Extract the [x, y] coordinate from the center of the cell holding the provided text.  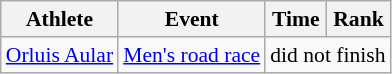
Rank [358, 19]
did not finish [328, 55]
Time [296, 19]
Event [192, 19]
Orluis Aular [60, 55]
Men's road race [192, 55]
Athlete [60, 19]
